From the cell containing the given text, extract its center point as [x, y] coordinate. 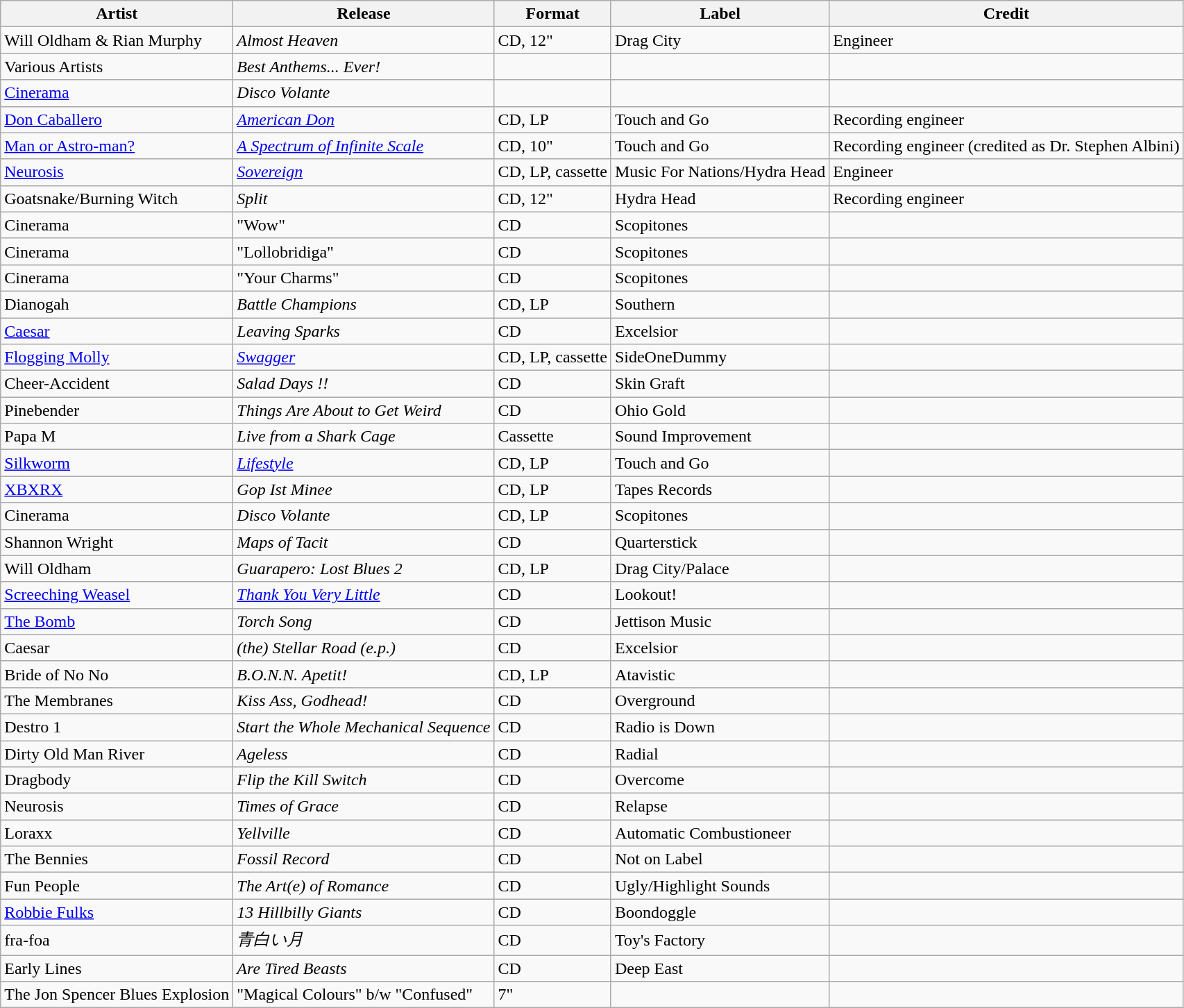
Times of Grace [364, 807]
SideOneDummy [720, 358]
Live from a Shark Cage [364, 437]
Recording engineer (credited as Dr. Stephen Albini) [1006, 146]
青白い月 [364, 940]
Label [720, 14]
Goatsnake/Burning Witch [117, 199]
Battle Champions [364, 304]
Maps of Tacit [364, 542]
Yellville [364, 833]
Tapes Records [720, 489]
Toy's Factory [720, 940]
Lookout! [720, 595]
Ugly/Highlight Sounds [720, 886]
Ohio Gold [720, 410]
Overcome [720, 780]
Release [364, 14]
Artist [117, 14]
fra-foa [117, 940]
Dirty Old Man River [117, 753]
Sovereign [364, 172]
A Spectrum of Infinite Scale [364, 146]
"Wow" [364, 225]
Papa M [117, 437]
Fun People [117, 886]
(the) Stellar Road (e.p.) [364, 648]
Salad Days !! [364, 384]
Split [364, 199]
Leaving Sparks [364, 331]
Not on Label [720, 859]
Format [552, 14]
The Art(e) of Romance [364, 886]
Ageless [364, 753]
Torch Song [364, 621]
Things Are About to Get Weird [364, 410]
Lifestyle [364, 463]
Man or Astro-man? [117, 146]
The Membranes [117, 700]
Cheer-Accident [117, 384]
Drag City [720, 40]
Loraxx [117, 833]
American Don [364, 119]
Credit [1006, 14]
Silkworm [117, 463]
Various Artists [117, 67]
Skin Graft [720, 384]
Southern [720, 304]
Radial [720, 753]
Don Caballero [117, 119]
The Jon Spencer Blues Explosion [117, 995]
Dianogah [117, 304]
Flip the Kill Switch [364, 780]
Hydra Head [720, 199]
Fossil Record [364, 859]
Jettison Music [720, 621]
Best Anthems... Ever! [364, 67]
Early Lines [117, 968]
B.O.N.N. Apetit! [364, 674]
CD, 10" [552, 146]
Guarapero: Lost Blues 2 [364, 569]
The Bomb [117, 621]
"Magical Colours" b/w "Confused" [364, 995]
The Bennies [117, 859]
Bride of No No [117, 674]
Almost Heaven [364, 40]
Quarterstick [720, 542]
Pinebender [117, 410]
Music For Nations/Hydra Head [720, 172]
Gop Ist Minee [364, 489]
Sound Improvement [720, 437]
Screeching Weasel [117, 595]
7" [552, 995]
Robbie Fulks [117, 912]
"Your Charms" [364, 278]
Automatic Combustioneer [720, 833]
Overground [720, 700]
Are Tired Beasts [364, 968]
13 Hillbilly Giants [364, 912]
Destro 1 [117, 727]
Kiss Ass, Godhead! [364, 700]
XBXRX [117, 489]
Start the Whole Mechanical Sequence [364, 727]
Will Oldham [117, 569]
Drag City/Palace [720, 569]
Dragbody [117, 780]
Atavistic [720, 674]
"Lollobridiga" [364, 251]
Deep East [720, 968]
Swagger [364, 358]
Flogging Molly [117, 358]
Thank You Very Little [364, 595]
Boondoggle [720, 912]
Cassette [552, 437]
Shannon Wright [117, 542]
Relapse [720, 807]
Will Oldham & Rian Murphy [117, 40]
Radio is Down [720, 727]
